Extract the [x, y] coordinate from the center of the cell holding the provided text.  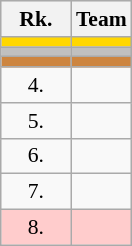
4. [36, 85]
8. [36, 228]
Rk. [36, 19]
5. [36, 121]
Team [102, 19]
6. [36, 156]
7. [36, 192]
